Return the [X, Y] coordinate for the center point of the cell that contains the specified text.  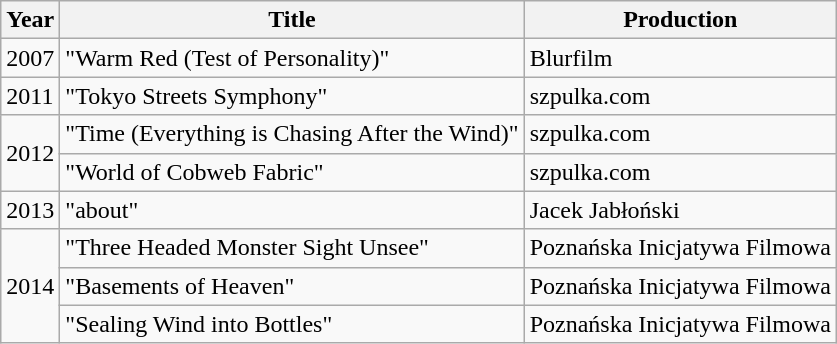
Blurfilm [680, 58]
2012 [30, 153]
"World of Cobweb Fabric" [292, 172]
Year [30, 20]
2013 [30, 210]
2014 [30, 286]
Jacek Jabłoński [680, 210]
Title [292, 20]
"Sealing Wind into Bottles" [292, 324]
"Three Headed Monster Sight Unsee" [292, 248]
"Basements of Heaven" [292, 286]
Production [680, 20]
"about" [292, 210]
2007 [30, 58]
"Warm Red (Test of Personality)" [292, 58]
2011 [30, 96]
"Tokyo Streets Symphony" [292, 96]
"Time (Everything is Chasing After the Wind)" [292, 134]
